For the text-containing cell, return its midpoint in (X, Y) coordinate format. 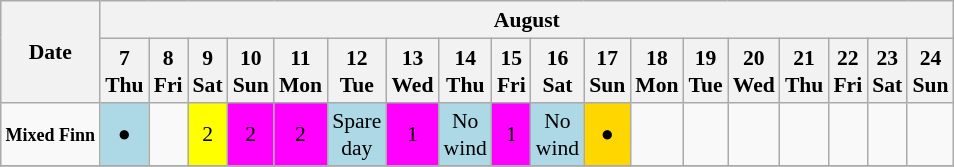
18Mon (656, 70)
16Sat (558, 70)
Date (50, 52)
22Fri (848, 70)
August (526, 20)
8Fri (168, 70)
Spareday (356, 134)
7Thu (124, 70)
13Wed (412, 70)
21Thu (804, 70)
11Mon (300, 70)
19Tue (706, 70)
15Fri (512, 70)
10Sun (251, 70)
9Sat (208, 70)
23Sat (887, 70)
17Sun (607, 70)
24Sun (930, 70)
14Thu (466, 70)
20Wed (754, 70)
Mixed Finn (50, 134)
12Tue (356, 70)
